Determine the (X, Y) coordinate at the center of the cell enclosing the given text.  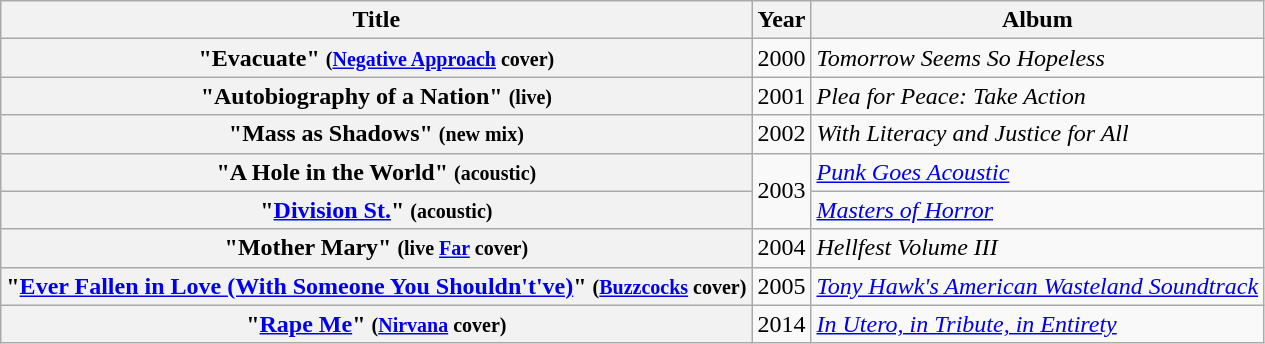
Album (1038, 20)
"Mass as Shadows" (new mix) (376, 134)
"Division St." (acoustic) (376, 210)
2004 (782, 248)
With Literacy and Justice for All (1038, 134)
In Utero, in Tribute, in Entirety (1038, 324)
Plea for Peace: Take Action (1038, 96)
2000 (782, 58)
"A Hole in the World" (acoustic) (376, 172)
2001 (782, 96)
2014 (782, 324)
Year (782, 20)
Tony Hawk's American Wasteland Soundtrack (1038, 286)
2002 (782, 134)
"Autobiography of a Nation" (live) (376, 96)
2005 (782, 286)
"Rape Me" (Nirvana cover) (376, 324)
Masters of Horror (1038, 210)
Punk Goes Acoustic (1038, 172)
"Ever Fallen in Love (With Someone You Shouldn't've)" (Buzzcocks cover) (376, 286)
Tomorrow Seems So Hopeless (1038, 58)
"Evacuate" (Negative Approach cover) (376, 58)
Hellfest Volume III (1038, 248)
"Mother Mary" (live Far cover) (376, 248)
2003 (782, 191)
Title (376, 20)
